Capture the cell that displays the provided text and extract its (x, y) central coordinate. 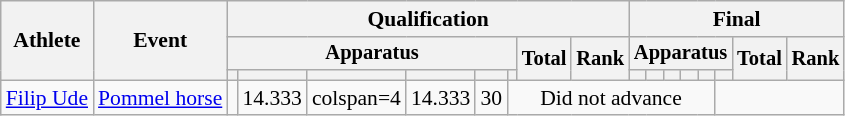
Final (736, 19)
Event (160, 40)
Filip Ude (47, 98)
Athlete (47, 40)
colspan=4 (356, 98)
30 (491, 98)
Did not advance (611, 98)
Pommel horse (160, 98)
Qualification (428, 19)
